Pinpoint the cell where the given text exists, returning its (X, Y) midpoint coordinate. 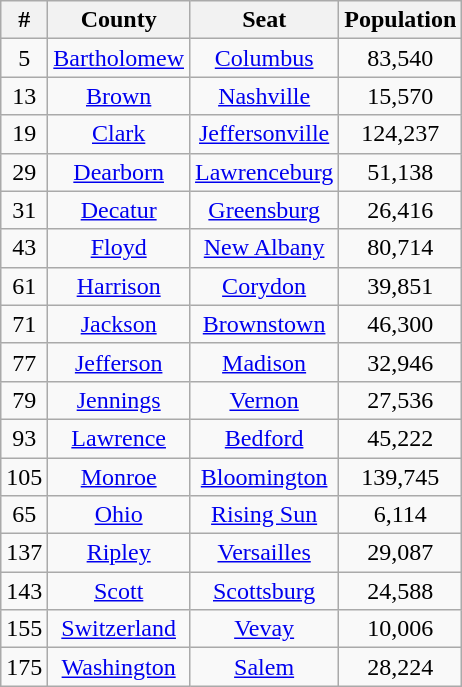
Salem (264, 667)
124,237 (400, 134)
Switzerland (119, 629)
175 (24, 667)
Floyd (119, 248)
43 (24, 248)
139,745 (400, 477)
46,300 (400, 324)
Jeffersonville (264, 134)
28,224 (400, 667)
Population (400, 20)
Jackson (119, 324)
71 (24, 324)
# (24, 20)
15,570 (400, 96)
Vevay (264, 629)
Monroe (119, 477)
83,540 (400, 58)
Ripley (119, 553)
155 (24, 629)
Harrison (119, 286)
Scottsburg (264, 591)
Dearborn (119, 172)
New Albany (264, 248)
Lawrenceburg (264, 172)
39,851 (400, 286)
Decatur (119, 210)
Brownstown (264, 324)
51,138 (400, 172)
Brown (119, 96)
Lawrence (119, 438)
Greensburg (264, 210)
Columbus (264, 58)
19 (24, 134)
Seat (264, 20)
6,114 (400, 515)
Rising Sun (264, 515)
Bartholomew (119, 58)
Bloomington (264, 477)
77 (24, 362)
31 (24, 210)
143 (24, 591)
27,536 (400, 400)
Jennings (119, 400)
Scott (119, 591)
Vernon (264, 400)
Washington (119, 667)
137 (24, 553)
Bedford (264, 438)
45,222 (400, 438)
24,588 (400, 591)
Madison (264, 362)
93 (24, 438)
65 (24, 515)
13 (24, 96)
29 (24, 172)
105 (24, 477)
32,946 (400, 362)
County (119, 20)
5 (24, 58)
29,087 (400, 553)
61 (24, 286)
80,714 (400, 248)
Ohio (119, 515)
79 (24, 400)
Jefferson (119, 362)
10,006 (400, 629)
Clark (119, 134)
26,416 (400, 210)
Versailles (264, 553)
Corydon (264, 286)
Nashville (264, 96)
